For the text-containing cell, return its midpoint in (X, Y) coordinate format. 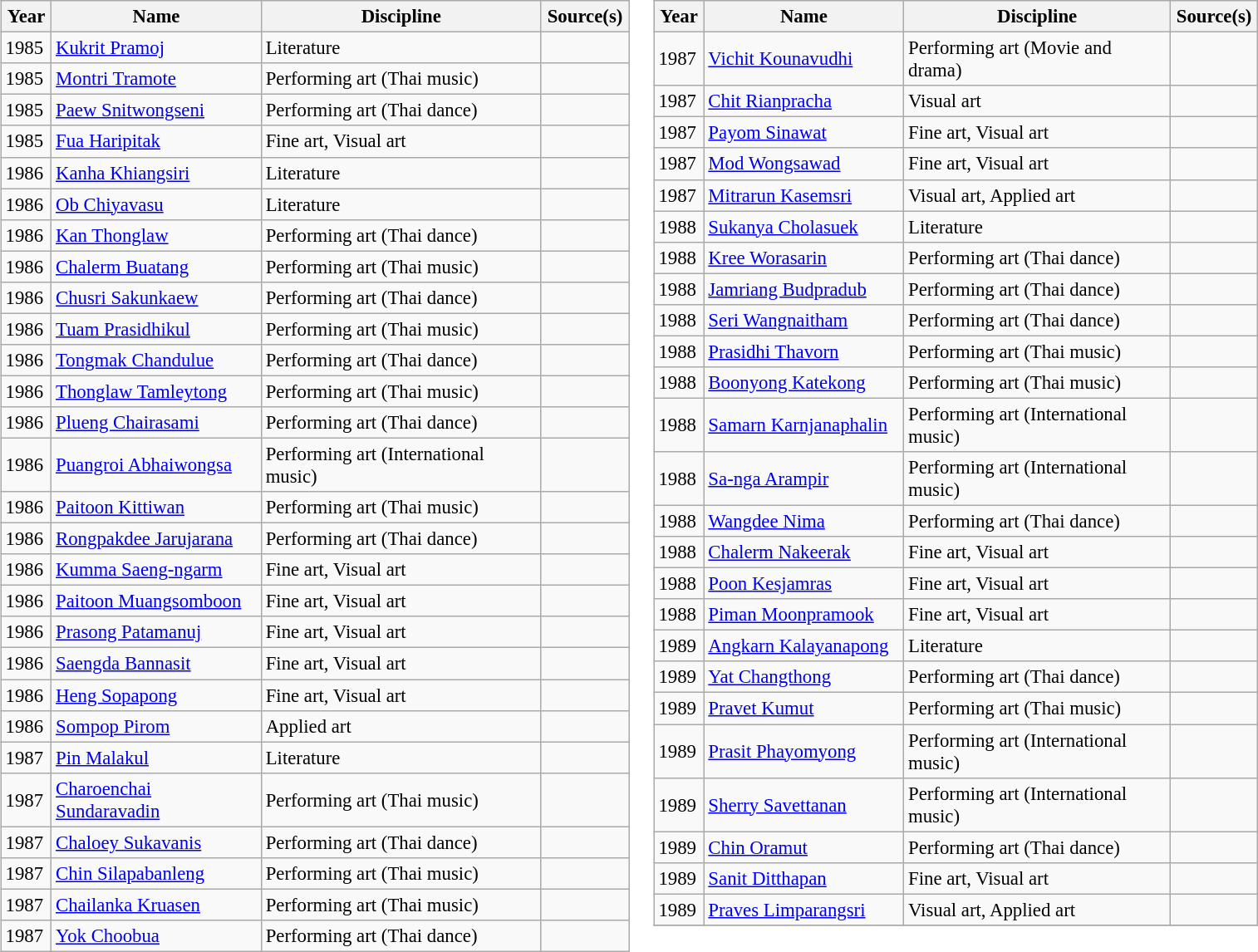
Prasong Patamanuj (156, 632)
Prasidhi Thavorn (804, 351)
Chailanka Kruasen (156, 905)
Sanit Ditthapan (804, 878)
Fua Haripitak (156, 141)
Pravet Kumut (804, 709)
Sompop Pirom (156, 726)
Poon Kesjamras (804, 584)
Thonglaw Tamleytong (156, 391)
Tongmak Chandulue (156, 361)
Jamriang Budpradub (804, 289)
Mitrarun Kasemsri (804, 195)
Sukanya Cholasuek (804, 227)
Saengda Bannasit (156, 664)
Kumma Saeng-ngarm (156, 570)
Applied art (400, 726)
Chalerm Buatang (156, 267)
Montri Tramote (156, 79)
Sa-nga Arampir (804, 478)
Ob Chiyavasu (156, 204)
Mod Wongsawad (804, 164)
Puangroi Abhaiwongsa (156, 465)
Kree Worasarin (804, 258)
Rongpakdee Jarujarana (156, 539)
Chaloey Sukavanis (156, 842)
Payom Sinawat (804, 133)
Angkarn Kalayanapong (804, 646)
Piman Moonpramook (804, 615)
Paitoon Kittiwan (156, 508)
Samarn Karnjanaphalin (804, 425)
Boonyong Katekong (804, 383)
Chusri Sakunkaew (156, 297)
Chit Rianpracha (804, 101)
Tuam Prasidhikul (156, 329)
Sherry Savettanan (804, 804)
Paitoon Muangsomboon (156, 601)
Paew Snitwongseni (156, 110)
Prasit Phayomyong (804, 751)
Chalerm Nakeerak (804, 552)
Wangdee Nima (804, 521)
Yok Choobua (156, 936)
Yat Changthong (804, 677)
Praves Limparangsri (804, 910)
Kanha Khiangsiri (156, 173)
Performing art (Movie and drama) (1037, 60)
Visual art (1037, 101)
Vichit Kounavudhi (804, 60)
Seri Wangnaitham (804, 320)
Charoenchai Sundaravadin (156, 799)
Kukrit Pramoj (156, 48)
Chin Oramut (804, 847)
Plueng Chairasami (156, 423)
Chin Silapabanleng (156, 873)
Pin Malakul (156, 758)
Kan Thonglaw (156, 235)
Heng Sopapong (156, 695)
